Pinpoint the cell where the given text exists, returning its [x, y] midpoint coordinate. 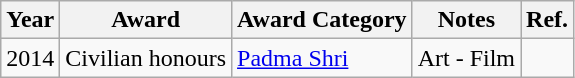
Padma Shri [322, 58]
Notes [466, 20]
Civilian honours [146, 58]
Art - Film [466, 58]
Award Category [322, 20]
Award [146, 20]
Year [30, 20]
Ref. [548, 20]
2014 [30, 58]
